Pinpoint the cell where the given text exists, returning its [X, Y] midpoint coordinate. 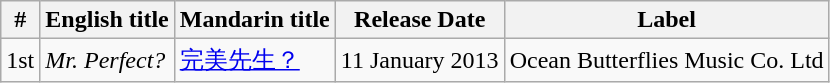
1st [20, 60]
11 January 2013 [420, 60]
Mandarin title [254, 20]
Mr. Perfect? [107, 60]
Ocean Butterflies Music Co. Ltd [666, 60]
完美先生？ [254, 60]
Release Date [420, 20]
English title [107, 20]
# [20, 20]
Label [666, 20]
